Return (x, y) of the center of cell containing provided text 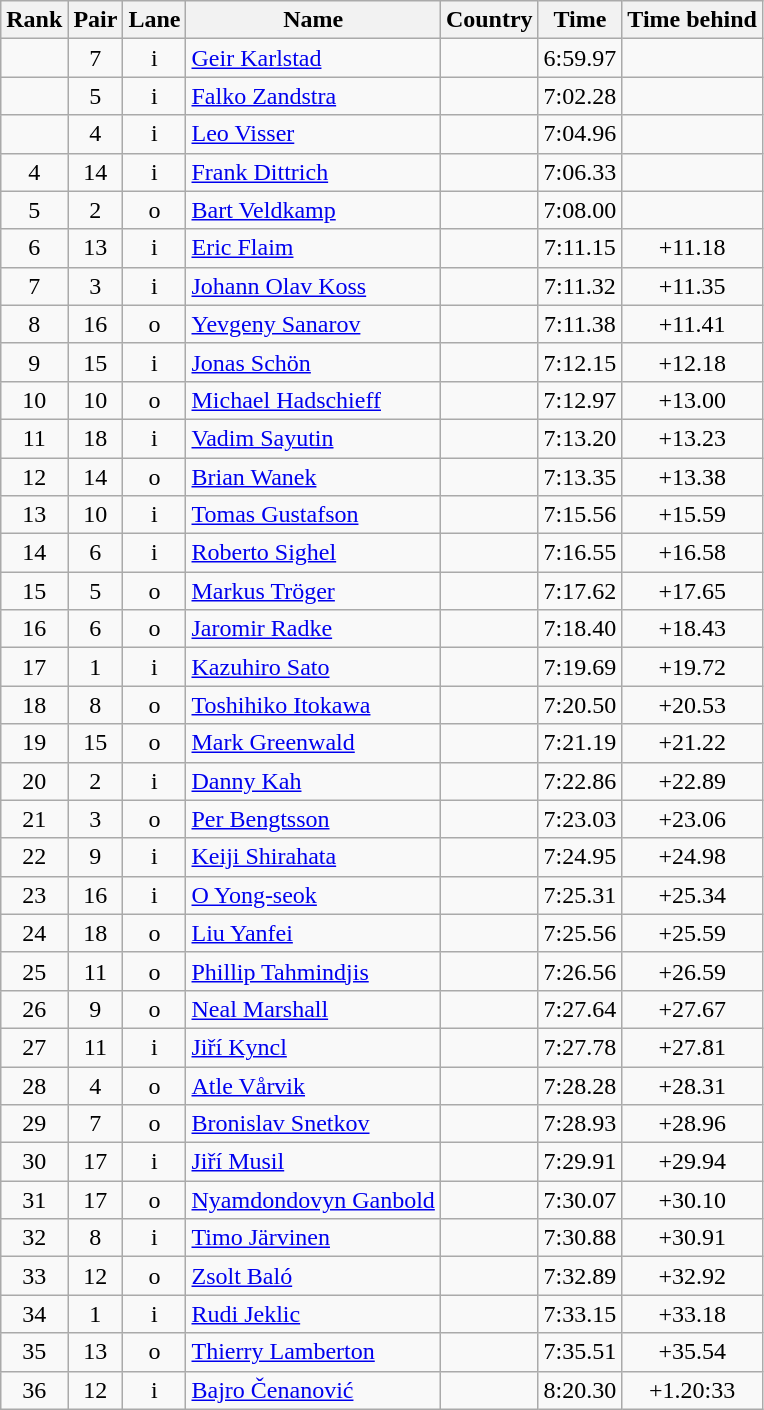
+27.67 (692, 1009)
7:23.03 (580, 819)
7:17.62 (580, 591)
7:24.95 (580, 857)
29 (34, 1124)
7:16.55 (580, 553)
+35.54 (692, 1352)
23 (34, 895)
+13.38 (692, 477)
+11.41 (692, 324)
+18.43 (692, 629)
7:13.20 (580, 438)
Danny Kah (313, 781)
Kazuhiro Sato (313, 667)
Bajro Čenanović (313, 1390)
Zsolt Baló (313, 1276)
+17.65 (692, 591)
Liu Yanfei (313, 933)
20 (34, 781)
Rudi Jeklic (313, 1314)
+28.31 (692, 1085)
7:25.31 (580, 895)
7:27.78 (580, 1047)
+19.72 (692, 667)
Per Bengtsson (313, 819)
7:26.56 (580, 971)
+30.91 (692, 1238)
+20.53 (692, 705)
Jonas Schön (313, 362)
+29.94 (692, 1162)
7:32.89 (580, 1276)
7:25.56 (580, 933)
Vadim Sayutin (313, 438)
Country (489, 20)
Yevgeny Sanarov (313, 324)
33 (34, 1276)
7:21.19 (580, 743)
+16.58 (692, 553)
Eric Flaim (313, 248)
Mark Greenwald (313, 743)
7:11.32 (580, 286)
7:08.00 (580, 210)
7:30.07 (580, 1200)
Toshihiko Itokawa (313, 705)
7:12.97 (580, 400)
+13.00 (692, 400)
Bronislav Snetkov (313, 1124)
8:20.30 (580, 1390)
+21.22 (692, 743)
Phillip Tahmindjis (313, 971)
7:13.35 (580, 477)
Bart Veldkamp (313, 210)
+27.81 (692, 1047)
26 (34, 1009)
7:35.51 (580, 1352)
+25.34 (692, 895)
7:22.86 (580, 781)
+28.96 (692, 1124)
Geir Karlstad (313, 58)
Frank Dittrich (313, 172)
Thierry Lamberton (313, 1352)
7:02.28 (580, 96)
19 (34, 743)
+1.20:33 (692, 1390)
Pair (96, 20)
Jiří Musil (313, 1162)
31 (34, 1200)
7:29.91 (580, 1162)
7:11.15 (580, 248)
O Yong-seok (313, 895)
21 (34, 819)
7:19.69 (580, 667)
7:18.40 (580, 629)
+11.18 (692, 248)
Brian Wanek (313, 477)
Lane (154, 20)
Falko Zandstra (313, 96)
+24.98 (692, 857)
+12.18 (692, 362)
7:20.50 (580, 705)
+26.59 (692, 971)
Markus Tröger (313, 591)
+30.10 (692, 1200)
24 (34, 933)
30 (34, 1162)
28 (34, 1085)
34 (34, 1314)
7:04.96 (580, 134)
Atle Vårvik (313, 1085)
Johann Olav Koss (313, 286)
+15.59 (692, 515)
+11.35 (692, 286)
32 (34, 1238)
7:12.15 (580, 362)
7:33.15 (580, 1314)
35 (34, 1352)
7:27.64 (580, 1009)
+33.18 (692, 1314)
Jaromir Radke (313, 629)
6:59.97 (580, 58)
Name (313, 20)
7:06.33 (580, 172)
+22.89 (692, 781)
+25.59 (692, 933)
Tomas Gustafson (313, 515)
Nyamdondovyn Ganbold (313, 1200)
Time (580, 20)
Roberto Sighel (313, 553)
Rank (34, 20)
Leo Visser (313, 134)
25 (34, 971)
7:28.28 (580, 1085)
Timo Järvinen (313, 1238)
Time behind (692, 20)
Neal Marshall (313, 1009)
7:28.93 (580, 1124)
22 (34, 857)
Michael Hadschieff (313, 400)
Keiji Shirahata (313, 857)
Jiří Kyncl (313, 1047)
27 (34, 1047)
+23.06 (692, 819)
+32.92 (692, 1276)
7:11.38 (580, 324)
7:30.88 (580, 1238)
+13.23 (692, 438)
36 (34, 1390)
7:15.56 (580, 515)
